Detect which cell encompasses the target text, then output its (x, y) center coordinate. 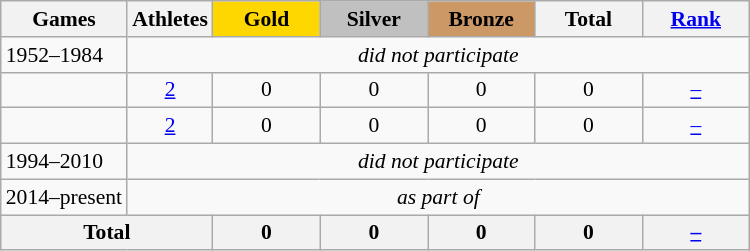
Gold (266, 19)
Bronze (482, 19)
Rank (696, 19)
Athletes (170, 19)
1994–2010 (64, 162)
Silver (374, 19)
1952–1984 (64, 55)
as part of (438, 197)
Games (64, 19)
2014–present (64, 197)
